Return the [X, Y] coordinate for the center point of the cell that contains the specified text.  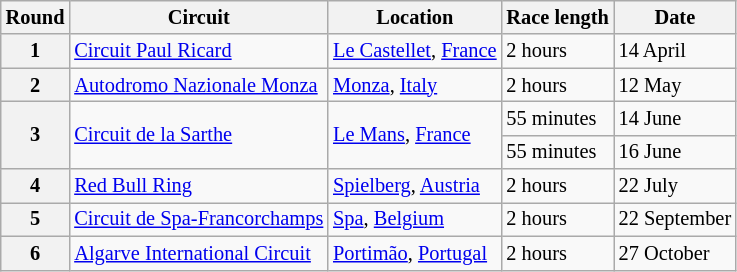
Monza, Italy [414, 85]
Round [36, 17]
22 September [675, 219]
2 [36, 85]
16 June [675, 152]
Algarve International Circuit [198, 253]
Spielberg, Austria [414, 186]
Circuit de Spa-Francorchamps [198, 219]
1 [36, 51]
27 October [675, 253]
4 [36, 186]
14 June [675, 118]
3 [36, 134]
Portimão, Portugal [414, 253]
6 [36, 253]
14 April [675, 51]
Autodromo Nazionale Monza [198, 85]
5 [36, 219]
Circuit Paul Ricard [198, 51]
Circuit [198, 17]
Spa, Belgium [414, 219]
Circuit de la Sarthe [198, 134]
22 July [675, 186]
Red Bull Ring [198, 186]
12 May [675, 85]
Date [675, 17]
Race length [557, 17]
Le Castellet, France [414, 51]
Location [414, 17]
Le Mans, France [414, 134]
